Locate the cell with the specified text and output its [X, Y] center coordinate. 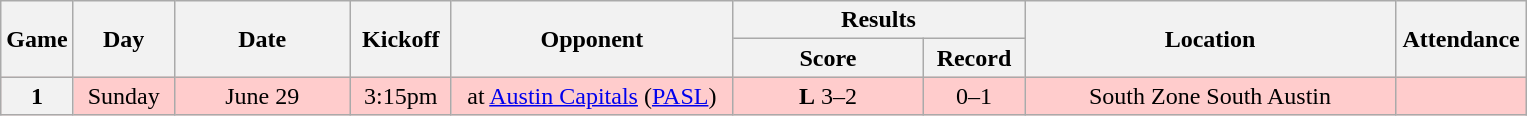
Record [974, 58]
L 3–2 [828, 96]
Sunday [124, 96]
Results [878, 20]
Location [1210, 39]
South Zone South Austin [1210, 96]
at Austin Capitals (PASL) [592, 96]
Day [124, 39]
Attendance [1462, 39]
Game [37, 39]
1 [37, 96]
Kickoff [400, 39]
3:15pm [400, 96]
0–1 [974, 96]
Score [828, 58]
Date [262, 39]
Opponent [592, 39]
June 29 [262, 96]
